Output the [x, y] coordinate of the center of the cell containing the given text.  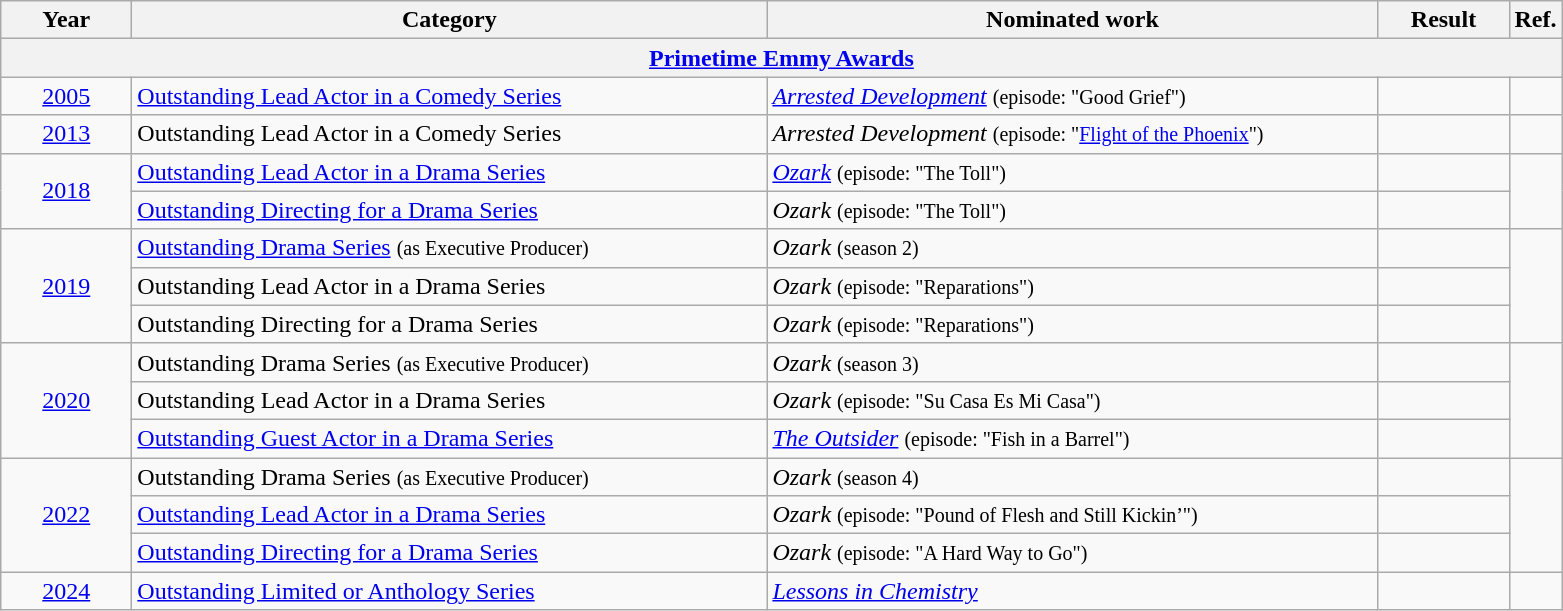
2005 [66, 96]
Lessons in Chemistry [1072, 591]
Ozark (episode: "A Hard Way to Go") [1072, 553]
Outstanding Guest Actor in a Drama Series [450, 438]
2013 [66, 134]
Arrested Development (episode: "Flight of the Phoenix") [1072, 134]
Ozark (episode: "Pound of Flesh and Still Kickin’") [1072, 515]
Arrested Development (episode: "Good Grief") [1072, 96]
2020 [66, 400]
Year [66, 20]
Outstanding Limited or Anthology Series [450, 591]
Nominated work [1072, 20]
Category [450, 20]
2018 [66, 191]
2024 [66, 591]
Primetime Emmy Awards [782, 58]
2019 [66, 286]
The Outsider (episode: "Fish in a Barrel") [1072, 438]
Ozark (season 3) [1072, 362]
Ozark (season 2) [1072, 248]
Ozark (season 4) [1072, 477]
Ref. [1536, 20]
Ozark (episode: "Su Casa Es Mi Casa") [1072, 400]
2022 [66, 515]
Result [1444, 20]
